Extract the [x, y] coordinate from the center of the cell holding the provided text.  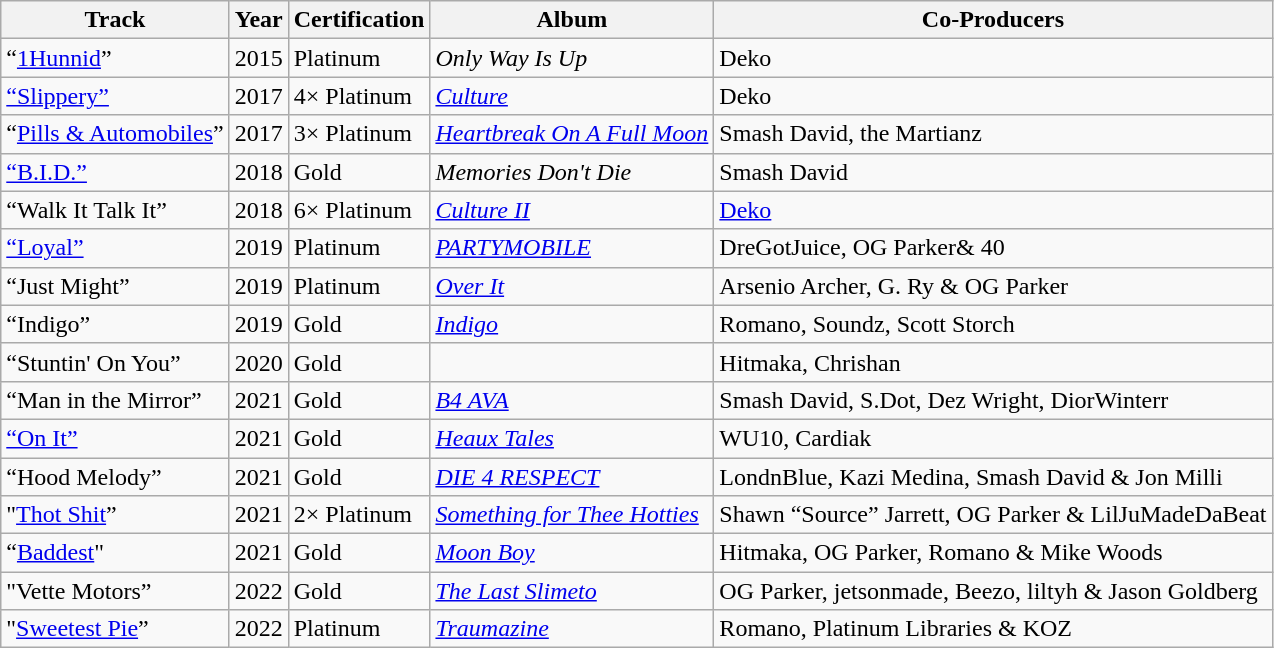
"Vette Motors” [115, 591]
Over It [572, 286]
Track [115, 20]
Smash David, the Martianz [993, 134]
Year [258, 20]
Shawn “Source” Jarrett, OG Parker & LilJuMadeDaBeat [993, 515]
“On It” [115, 438]
Smash David, S.Dot, Dez Wright, DiorWinterr [993, 400]
LondnBlue, Kazi Medina, Smash David & Jon Milli [993, 477]
Smash David [993, 172]
"Thot Shit” [115, 515]
“Indigo” [115, 324]
“Pills & Automobiles” [115, 134]
B4 AVA [572, 400]
6× Platinum [359, 210]
2015 [258, 58]
“Slippery” [115, 96]
Moon Boy [572, 553]
Heartbreak On A Full Moon [572, 134]
4× Platinum [359, 96]
“Loyal” [115, 248]
“B.I.D.” [115, 172]
2020 [258, 362]
Romano, Soundz, Scott Storch [993, 324]
Culture II [572, 210]
DreGotJuice, OG Parker& 40 [993, 248]
Culture [572, 96]
“Just Might” [115, 286]
Something for Thee Hotties [572, 515]
WU10, Cardiak [993, 438]
2× Platinum [359, 515]
Heaux Tales [572, 438]
DIE 4 RESPECT [572, 477]
“Baddest" [115, 553]
Hitmaka, OG Parker, Romano & Mike Woods [993, 553]
The Last Slimeto [572, 591]
OG Parker, jetsonmade, Beezo, liltyh & Jason Goldberg [993, 591]
Indigo [572, 324]
“Walk It Talk It” [115, 210]
“Man in the Mirror” [115, 400]
“Stuntin' On You” [115, 362]
3× Platinum [359, 134]
“Hood Melody” [115, 477]
Romano, Platinum Libraries & KOZ [993, 629]
Traumazine [572, 629]
“1Hunnid” [115, 58]
Hitmaka, Chrishan [993, 362]
"Sweetest Pie” [115, 629]
Album [572, 20]
Co-Producers [993, 20]
PARTYMOBILE [572, 248]
Memories Don't Die [572, 172]
Certification [359, 20]
Arsenio Archer, G. Ry & OG Parker [993, 286]
Only Way Is Up [572, 58]
